Output the [X, Y] coordinate of the center of the cell containing the given text.  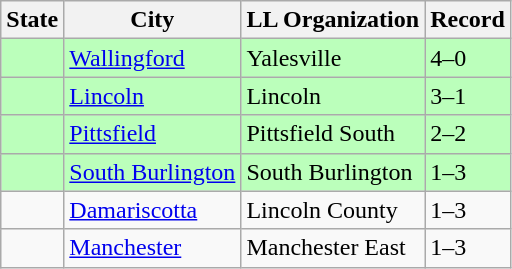
Lincoln County [333, 210]
Manchester [152, 248]
Manchester East [333, 248]
City [152, 20]
Wallingford [152, 58]
Pittsfield South [333, 134]
State [32, 20]
Record [468, 20]
Yalesville [333, 58]
3–1 [468, 96]
2–2 [468, 134]
Damariscotta [152, 210]
Pittsfield [152, 134]
LL Organization [333, 20]
4–0 [468, 58]
